For the text-containing cell, return its midpoint in [X, Y] coordinate format. 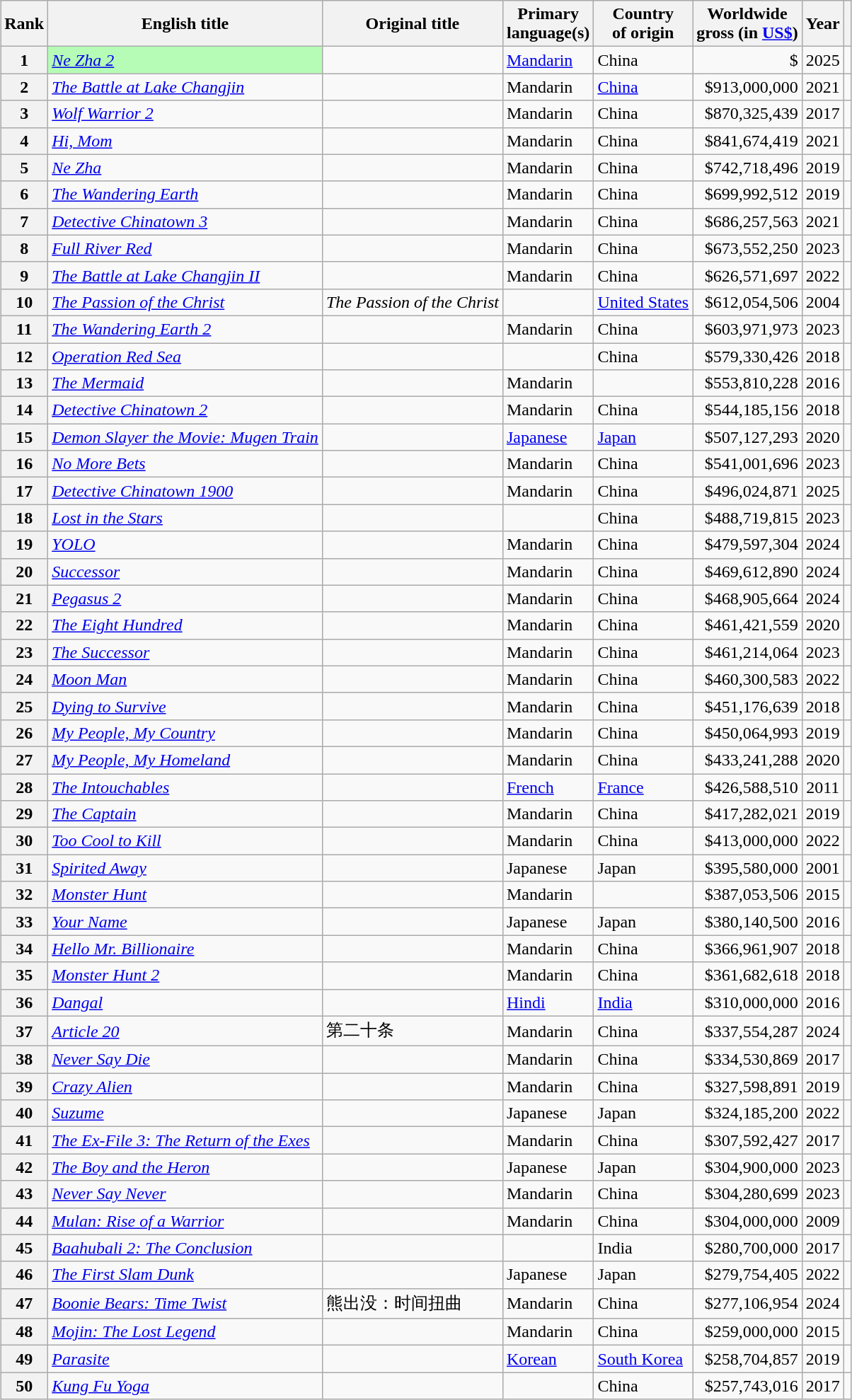
9 [24, 275]
5 [24, 168]
The First Slam Dunk [185, 1275]
2 [24, 87]
2004 [822, 302]
27 [24, 760]
10 [24, 302]
26 [24, 733]
$488,719,815 [747, 518]
$259,000,000 [747, 1332]
United States [643, 302]
8 [24, 248]
熊出没：时间扭曲 [412, 1303]
$310,000,000 [747, 1002]
34 [24, 949]
$541,001,696 [747, 464]
$361,682,618 [747, 976]
18 [24, 518]
Dangal [185, 1002]
24 [24, 679]
Too Cool to Kill [185, 841]
Detective Chinatown 1900 [185, 491]
Dying to Survive [185, 706]
25 [24, 706]
40 [24, 1113]
Baahubali 2: The Conclusion [185, 1248]
The Successor [185, 652]
Year [822, 24]
Crazy Alien [185, 1087]
23 [24, 652]
$450,064,993 [747, 733]
Article 20 [185, 1031]
$507,127,293 [747, 437]
49 [24, 1359]
Primarylanguage(s) [548, 24]
$579,330,426 [747, 356]
35 [24, 976]
21 [24, 598]
14 [24, 410]
$334,530,869 [747, 1060]
The Wandering Earth 2 [185, 329]
YOLO [185, 545]
16 [24, 464]
The Wandering Earth [185, 195]
$479,597,304 [747, 545]
$544,185,156 [747, 410]
Countryof origin [643, 24]
$337,554,287 [747, 1031]
Boonie Bears: Time Twist [185, 1303]
The Ex-File 3: The Return of the Exes [185, 1140]
Never Say Die [185, 1060]
Hindi [548, 1002]
20 [24, 572]
$686,257,563 [747, 221]
Korean [548, 1359]
Kung Fu Yoga [185, 1386]
4 [24, 141]
Mojin: The Lost Legend [185, 1332]
$870,325,439 [747, 114]
3 [24, 114]
Full River Red [185, 248]
30 [24, 841]
Never Say Never [185, 1194]
Hi, Mom [185, 141]
39 [24, 1087]
$307,592,427 [747, 1140]
15 [24, 437]
17 [24, 491]
45 [24, 1248]
The Battle at Lake Changjin [185, 87]
36 [24, 1002]
Moon Man [185, 679]
6 [24, 195]
$417,282,021 [747, 814]
$612,054,506 [747, 302]
$ [747, 60]
1 [24, 60]
Monster Hunt 2 [185, 976]
2011 [822, 787]
$603,971,973 [747, 329]
$553,810,228 [747, 383]
Your Name [185, 922]
$461,214,064 [747, 652]
19 [24, 545]
Spirited Away [185, 868]
2001 [822, 868]
Suzume [185, 1113]
13 [24, 383]
$280,700,000 [747, 1248]
French [548, 787]
$433,241,288 [747, 760]
Mulan: Rise of a Warrior [185, 1221]
38 [24, 1060]
42 [24, 1167]
41 [24, 1140]
$258,704,857 [747, 1359]
12 [24, 356]
$395,580,000 [747, 868]
$387,053,506 [747, 895]
My People, My Country [185, 733]
Wolf Warrior 2 [185, 114]
My People, My Homeland [185, 760]
Hello Mr. Billionaire [185, 949]
48 [24, 1332]
50 [24, 1386]
The Captain [185, 814]
$841,674,419 [747, 141]
$277,106,954 [747, 1303]
Demon Slayer the Movie: Mugen Train [185, 437]
Operation Red Sea [185, 356]
No More Bets [185, 464]
$304,000,000 [747, 1221]
Pegasus 2 [185, 598]
31 [24, 868]
Lost in the Stars [185, 518]
Ne Zha 2 [185, 60]
$673,552,250 [747, 248]
7 [24, 221]
32 [24, 895]
$451,176,639 [747, 706]
Parasite [185, 1359]
43 [24, 1194]
$366,961,907 [747, 949]
Rank [24, 24]
44 [24, 1221]
The Battle at Lake Changjin II [185, 275]
France [643, 787]
The Mermaid [185, 383]
$626,571,697 [747, 275]
English title [185, 24]
Worldwidegross (in US$) [747, 24]
$380,140,500 [747, 922]
$426,588,510 [747, 787]
Original title [412, 24]
$699,992,512 [747, 195]
第二十条 [412, 1031]
46 [24, 1275]
11 [24, 329]
$461,421,559 [747, 625]
2009 [822, 1221]
37 [24, 1031]
$469,612,890 [747, 572]
Ne Zha [185, 168]
$742,718,496 [747, 168]
$413,000,000 [747, 841]
$257,743,016 [747, 1386]
47 [24, 1303]
Detective Chinatown 3 [185, 221]
The Boy and the Heron [185, 1167]
$496,024,871 [747, 491]
28 [24, 787]
The Intouchables [185, 787]
$324,185,200 [747, 1113]
Monster Hunt [185, 895]
The Eight Hundred [185, 625]
$460,300,583 [747, 679]
South Korea [643, 1359]
$913,000,000 [747, 87]
$327,598,891 [747, 1087]
Successor [185, 572]
$304,280,699 [747, 1194]
22 [24, 625]
$468,905,664 [747, 598]
29 [24, 814]
$279,754,405 [747, 1275]
Detective Chinatown 2 [185, 410]
$304,900,000 [747, 1167]
33 [24, 922]
